Provide the (x, y) coordinate of the cell's center where the given text is located.  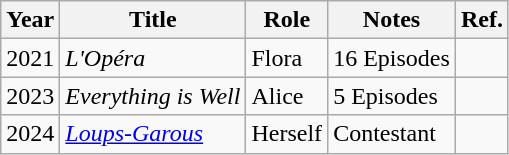
2024 (30, 134)
Title (153, 20)
5 Episodes (392, 96)
Herself (287, 134)
L'Opéra (153, 58)
Role (287, 20)
16 Episodes (392, 58)
2023 (30, 96)
Ref. (482, 20)
Everything is Well (153, 96)
Loups-Garous (153, 134)
2021 (30, 58)
Notes (392, 20)
Alice (287, 96)
Flora (287, 58)
Year (30, 20)
Contestant (392, 134)
